Extract the [X, Y] coordinate from the center of the cell holding the provided text.  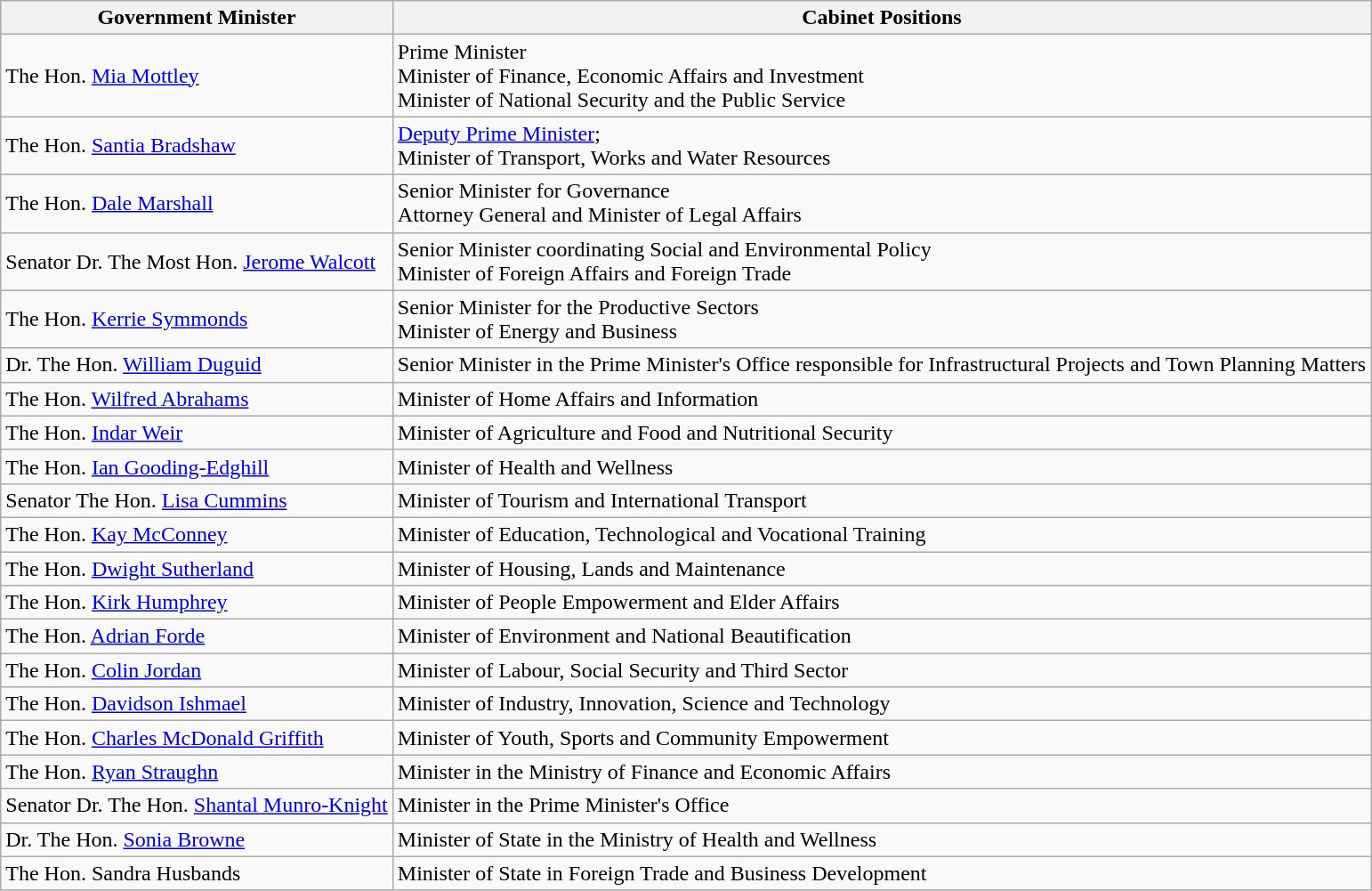
Minister of State in Foreign Trade and Business Development [881, 873]
The Hon. Mia Mottley [198, 76]
Government Minister [198, 18]
Minister of Home Affairs and Information [881, 399]
Minister of Health and Wellness [881, 466]
Senator The Hon. Lisa Cummins [198, 500]
Minister of People Empowerment and Elder Affairs [881, 603]
Minister in the Prime Minister's Office [881, 806]
The Hon. Ian Gooding-Edghill [198, 466]
The Hon. Dale Marshall [198, 203]
Senator Dr. The Hon. Shantal Munro-Knight [198, 806]
The Hon. Indar Weir [198, 433]
Senior Minister coordinating Social and Environmental PolicyMinister of Foreign Affairs and Foreign Trade [881, 262]
The Hon. Colin Jordan [198, 670]
Deputy Prime Minister;Minister of Transport, Works and Water Resources [881, 146]
Minister of Environment and National Beautification [881, 636]
The Hon. Ryan Straughn [198, 772]
The Hon. Kay McConney [198, 534]
The Hon. Sandra Husbands [198, 873]
Senior Minister for the Productive SectorsMinister of Energy and Business [881, 319]
The Hon. Kirk Humphrey [198, 603]
Senior Minister for GovernanceAttorney General and Minister of Legal Affairs [881, 203]
Minister of Labour, Social Security and Third Sector [881, 670]
Dr. The Hon. Sonia Browne [198, 839]
Prime MinisterMinister of Finance, Economic Affairs and InvestmentMinister of National Security and the Public Service [881, 76]
The Hon. Davidson Ishmael [198, 704]
The Hon. Adrian Forde [198, 636]
Senator Dr. The Most Hon. Jerome Walcott [198, 262]
Senior Minister in the Prime Minister's Office responsible for Infrastructural Projects and Town Planning Matters [881, 365]
Minister in the Ministry of Finance and Economic Affairs [881, 772]
Minister of State in the Ministry of Health and Wellness [881, 839]
The Hon. Santia Bradshaw [198, 146]
Minister of Youth, Sports and Community Empowerment [881, 738]
Minister of Education, Technological and Vocational Training [881, 534]
The Hon. Charles McDonald Griffith [198, 738]
Cabinet Positions [881, 18]
Minister of Industry, Innovation, Science and Technology [881, 704]
Minister of Tourism and International Transport [881, 500]
Minister of Housing, Lands and Maintenance [881, 569]
The Hon. Dwight Sutherland [198, 569]
Minister of Agriculture and Food and Nutritional Security [881, 433]
The Hon. Kerrie Symmonds [198, 319]
Dr. The Hon. William Duguid [198, 365]
The Hon. Wilfred Abrahams [198, 399]
